Return [x, y] of the center of cell containing provided text 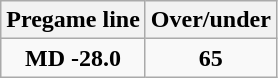
Over/under [210, 20]
Pregame line [74, 20]
MD -28.0 [74, 58]
65 [210, 58]
